Scan for the cell matching the given text and deliver its [X, Y] coordinate at center. 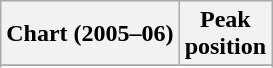
Peakposition [225, 34]
Chart (2005–06) [90, 34]
